Pinpoint the cell where the given text exists, returning its (X, Y) midpoint coordinate. 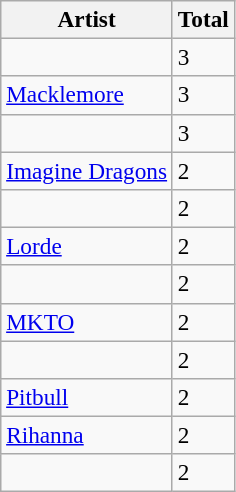
MKTO (87, 322)
Lorde (87, 246)
Total (203, 19)
Macklemore (87, 95)
Imagine Dragons (87, 170)
Artist (87, 19)
Rihanna (87, 435)
Pitbull (87, 397)
